Provide the [X, Y] coordinate of the cell's center where the given text is located.  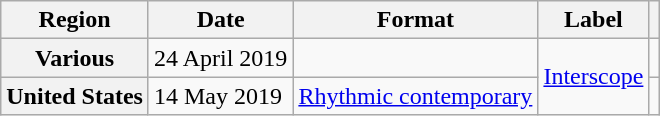
Various [75, 58]
Rhythmic contemporary [416, 96]
Date [220, 20]
Format [416, 20]
Region [75, 20]
24 April 2019 [220, 58]
14 May 2019 [220, 96]
United States [75, 96]
Interscope [594, 77]
Label [594, 20]
